Search for the cell housing the specified text and yield its (x, y) center coordinate. 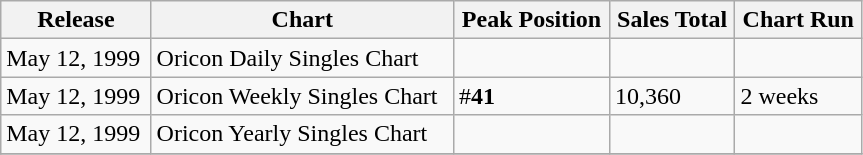
Release (76, 20)
#41 (532, 96)
Oricon Yearly Singles Chart (302, 134)
Chart Run (798, 20)
Peak Position (532, 20)
2 weeks (798, 96)
10,360 (672, 96)
Sales Total (672, 20)
Oricon Weekly Singles Chart (302, 96)
Oricon Daily Singles Chart (302, 58)
Chart (302, 20)
